Search for the cell housing the specified text and yield its [X, Y] center coordinate. 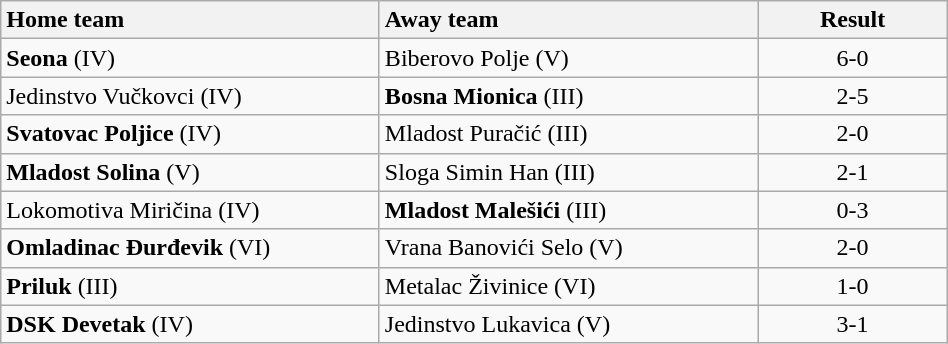
Mladost Puračić (III) [568, 134]
Mladost Malešići (III) [568, 210]
Svatovac Poljice (IV) [190, 134]
1-0 [852, 286]
Metalac Živinice (VI) [568, 286]
DSK Devetak (IV) [190, 324]
Omladinac Đurđevik (VI) [190, 248]
Away team [568, 20]
Home team [190, 20]
Jedinstvo Lukavica (V) [568, 324]
Result [852, 20]
0-3 [852, 210]
Sloga Simin Han (III) [568, 172]
6-0 [852, 58]
Mladost Solina (V) [190, 172]
Biberovo Polje (V) [568, 58]
2-1 [852, 172]
Bosna Mionica (III) [568, 96]
Lokomotiva Miričina (IV) [190, 210]
Vrana Banovići Selo (V) [568, 248]
Seona (IV) [190, 58]
3-1 [852, 324]
Jedinstvo Vučkovci (IV) [190, 96]
Priluk (III) [190, 286]
2-5 [852, 96]
